Extract the (x, y) coordinate from the center of the cell holding the provided text.  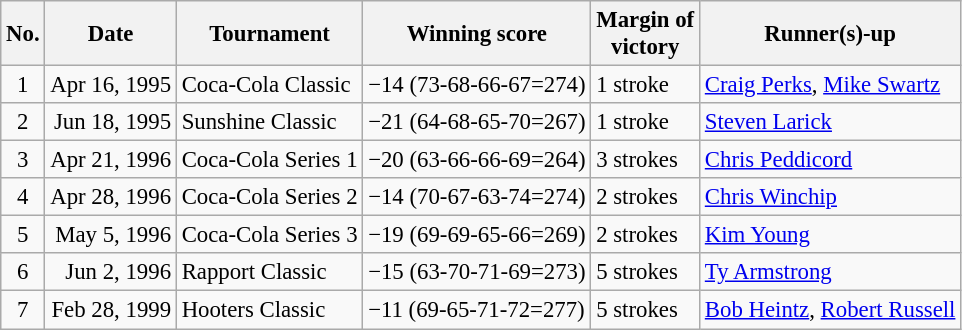
Apr 16, 1995 (110, 85)
−20 (63-66-66-69=264) (477, 160)
Apr 28, 1996 (110, 197)
Sunshine Classic (269, 122)
Jun 18, 1995 (110, 122)
4 (23, 197)
Kim Young (830, 235)
Steven Larick (830, 122)
Jun 2, 1996 (110, 273)
−11 (69-65-71-72=277) (477, 310)
−21 (64-68-65-70=267) (477, 122)
−19 (69-69-65-66=269) (477, 235)
Coca-Cola Classic (269, 85)
−15 (63-70-71-69=273) (477, 273)
Coca-Cola Series 1 (269, 160)
−14 (73-68-66-67=274) (477, 85)
Chris Peddicord (830, 160)
Winning score (477, 34)
Bob Heintz, Robert Russell (830, 310)
No. (23, 34)
Coca-Cola Series 3 (269, 235)
Chris Winchip (830, 197)
Runner(s)-up (830, 34)
Tournament (269, 34)
Coca-Cola Series 2 (269, 197)
−14 (70-67-63-74=274) (477, 197)
3 strokes (646, 160)
3 (23, 160)
Craig Perks, Mike Swartz (830, 85)
1 (23, 85)
Date (110, 34)
Ty Armstrong (830, 273)
5 (23, 235)
Hooters Classic (269, 310)
Feb 28, 1999 (110, 310)
Margin ofvictory (646, 34)
Apr 21, 1996 (110, 160)
6 (23, 273)
Rapport Classic (269, 273)
2 (23, 122)
May 5, 1996 (110, 235)
7 (23, 310)
